Locate the cell with the specified text and output its [X, Y] center coordinate. 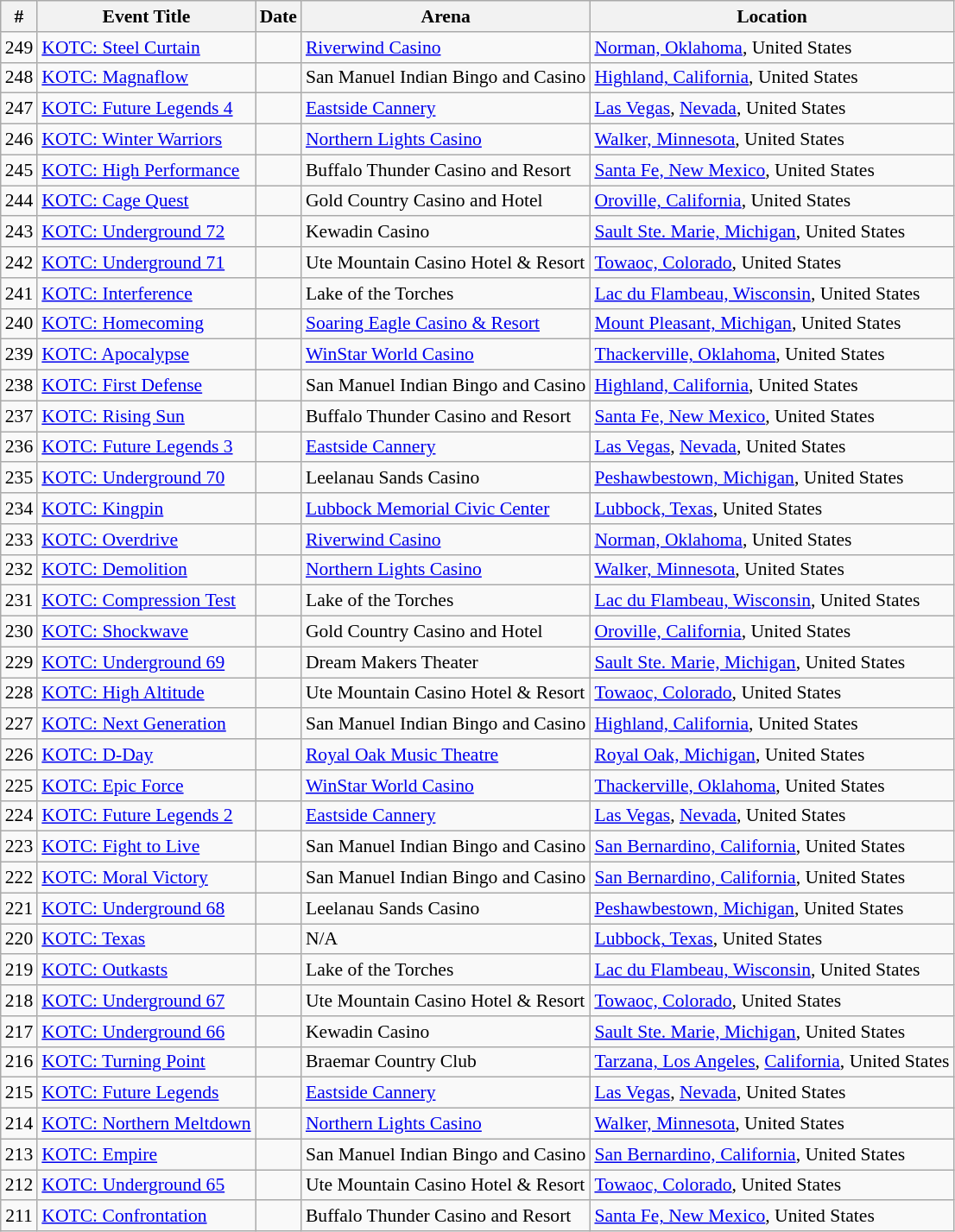
KOTC: Shockwave [146, 632]
Royal Oak Music Theatre [446, 755]
KOTC: Future Legends 3 [146, 447]
216 [19, 1062]
244 [19, 201]
KOTC: Underground 71 [146, 262]
KOTC: Cage Quest [146, 201]
KOTC: High Altitude [146, 693]
248 [19, 78]
245 [19, 170]
N/A [446, 939]
Dream Makers Theater [446, 662]
231 [19, 601]
227 [19, 724]
# [19, 16]
Arena [446, 16]
235 [19, 478]
224 [19, 816]
217 [19, 1032]
211 [19, 1216]
239 [19, 355]
218 [19, 1001]
Event Title [146, 16]
223 [19, 847]
233 [19, 540]
214 [19, 1124]
215 [19, 1093]
KOTC: Turning Point [146, 1062]
247 [19, 109]
KOTC: Epic Force [146, 786]
Lubbock Memorial Civic Center [446, 509]
243 [19, 232]
KOTC: Northern Meltdown [146, 1124]
246 [19, 140]
220 [19, 939]
KOTC: D-Day [146, 755]
242 [19, 262]
KOTC: Underground 67 [146, 1001]
KOTC: Fight to Live [146, 847]
Braemar Country Club [446, 1062]
249 [19, 47]
KOTC: Winter Warriors [146, 140]
KOTC: Underground 68 [146, 908]
KOTC: Outkasts [146, 970]
KOTC: Rising Sun [146, 416]
KOTC: Demolition [146, 570]
KOTC: Next Generation [146, 724]
Location [772, 16]
KOTC: First Defense [146, 386]
240 [19, 324]
236 [19, 447]
KOTC: Underground 66 [146, 1032]
KOTC: Overdrive [146, 540]
KOTC: Apocalypse [146, 355]
Date [278, 16]
KOTC: Underground 65 [146, 1185]
226 [19, 755]
234 [19, 509]
238 [19, 386]
KOTC: Kingpin [146, 509]
212 [19, 1185]
KOTC: Magnaflow [146, 78]
KOTC: Future Legends [146, 1093]
KOTC: Texas [146, 939]
Tarzana, Los Angeles, California, United States [772, 1062]
KOTC: Interference [146, 294]
KOTC: High Performance [146, 170]
KOTC: Steel Curtain [146, 47]
213 [19, 1154]
225 [19, 786]
230 [19, 632]
KOTC: Homecoming [146, 324]
221 [19, 908]
219 [19, 970]
KOTC: Moral Victory [146, 878]
232 [19, 570]
KOTC: Compression Test [146, 601]
KOTC: Empire [146, 1154]
228 [19, 693]
KOTC: Future Legends 4 [146, 109]
222 [19, 878]
KOTC: Future Legends 2 [146, 816]
KOTC: Underground 69 [146, 662]
KOTC: Underground 72 [146, 232]
KOTC: Confrontation [146, 1216]
KOTC: Underground 70 [146, 478]
Mount Pleasant, Michigan, United States [772, 324]
Royal Oak, Michigan, United States [772, 755]
Soaring Eagle Casino & Resort [446, 324]
229 [19, 662]
241 [19, 294]
237 [19, 416]
